Return (X, Y) of the center of cell containing provided text 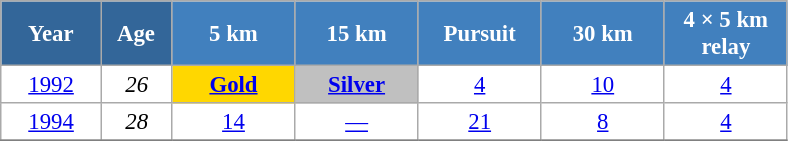
5 km (234, 34)
Gold (234, 85)
8 (602, 122)
15 km (356, 34)
— (356, 122)
30 km (602, 34)
28 (136, 122)
10 (602, 85)
4 × 5 km relay (726, 34)
Silver (356, 85)
14 (234, 122)
Pursuit (480, 34)
1992 (52, 85)
26 (136, 85)
1994 (52, 122)
21 (480, 122)
Age (136, 34)
Year (52, 34)
